Return the (x, y) coordinate for the center point of the cell that contains the specified text.  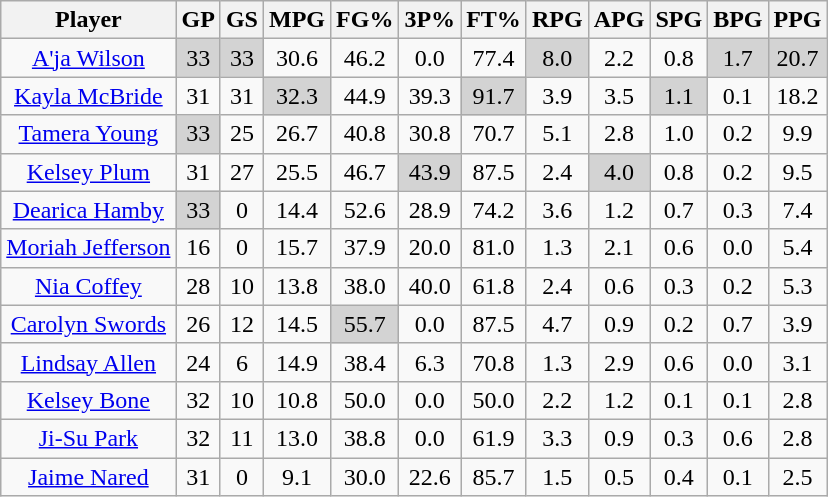
7.4 (798, 210)
9.9 (798, 134)
30.6 (296, 58)
77.4 (494, 58)
43.9 (430, 172)
61.8 (494, 286)
10.8 (296, 400)
61.9 (494, 438)
38.8 (365, 438)
27 (242, 172)
9.1 (296, 477)
26 (198, 324)
2.1 (619, 248)
A'ja Wilson (88, 58)
4.0 (619, 172)
18.2 (798, 96)
3.1 (798, 362)
SPG (679, 20)
6 (242, 362)
5.1 (557, 134)
FT% (494, 20)
Moriah Jefferson (88, 248)
Player (88, 20)
26.7 (296, 134)
3P% (430, 20)
28 (198, 286)
20.0 (430, 248)
14.4 (296, 210)
5.3 (798, 286)
70.8 (494, 362)
25 (242, 134)
40.0 (430, 286)
GS (242, 20)
32.3 (296, 96)
Kelsey Plum (88, 172)
81.0 (494, 248)
22.6 (430, 477)
25.5 (296, 172)
6.3 (430, 362)
37.9 (365, 248)
5.4 (798, 248)
14.5 (296, 324)
2.9 (619, 362)
3.3 (557, 438)
85.7 (494, 477)
14.9 (296, 362)
70.7 (494, 134)
Jaime Nared (88, 477)
44.9 (365, 96)
15.7 (296, 248)
9.5 (798, 172)
MPG (296, 20)
Nia Coffey (88, 286)
Ji-Su Park (88, 438)
APG (619, 20)
3.5 (619, 96)
GP (198, 20)
13.0 (296, 438)
52.6 (365, 210)
20.7 (798, 58)
4.7 (557, 324)
40.8 (365, 134)
BPG (738, 20)
1.5 (557, 477)
FG% (365, 20)
0.4 (679, 477)
38.0 (365, 286)
Tamera Young (88, 134)
16 (198, 248)
Kelsey Bone (88, 400)
1.7 (738, 58)
8.0 (557, 58)
RPG (557, 20)
46.2 (365, 58)
Carolyn Swords (88, 324)
12 (242, 324)
PPG (798, 20)
2.5 (798, 477)
11 (242, 438)
46.7 (365, 172)
Lindsay Allen (88, 362)
Kayla McBride (88, 96)
28.9 (430, 210)
39.3 (430, 96)
Dearica Hamby (88, 210)
74.2 (494, 210)
30.0 (365, 477)
3.6 (557, 210)
13.8 (296, 286)
1.0 (679, 134)
30.8 (430, 134)
0.5 (619, 477)
1.1 (679, 96)
24 (198, 362)
55.7 (365, 324)
91.7 (494, 96)
38.4 (365, 362)
